Determine the [x, y] coordinate at the center of the cell enclosing the given text.  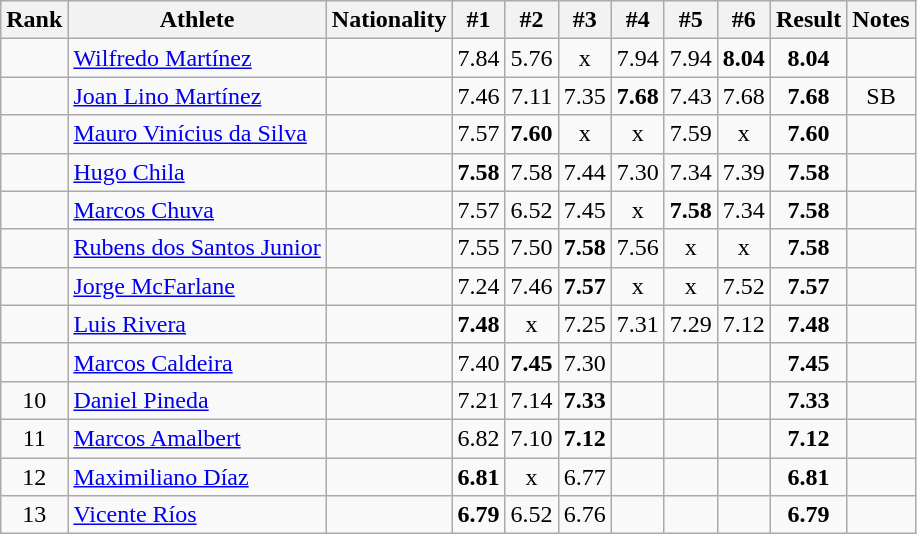
6.76 [584, 515]
7.56 [638, 248]
11 [34, 438]
Joan Lino Martínez [197, 96]
Wilfredo Martínez [197, 58]
#3 [584, 20]
#1 [478, 20]
Vicente Ríos [197, 515]
7.44 [584, 172]
7.55 [478, 248]
7.84 [478, 58]
5.76 [532, 58]
7.14 [532, 400]
Luis Rivera [197, 324]
Hugo Chila [197, 172]
Marcos Caldeira [197, 362]
6.82 [478, 438]
7.25 [584, 324]
7.59 [690, 134]
Mauro Vinícius da Silva [197, 134]
Marcos Amalbert [197, 438]
#6 [744, 20]
7.39 [744, 172]
Jorge McFarlane [197, 286]
10 [34, 400]
7.43 [690, 96]
Daniel Pineda [197, 400]
Marcos Chuva [197, 210]
7.40 [478, 362]
7.11 [532, 96]
#4 [638, 20]
7.35 [584, 96]
7.52 [744, 286]
Nationality [389, 20]
Athlete [197, 20]
#2 [532, 20]
7.21 [478, 400]
13 [34, 515]
6.77 [584, 477]
#5 [690, 20]
7.10 [532, 438]
Rubens dos Santos Junior [197, 248]
7.29 [690, 324]
Rank [34, 20]
Result [808, 20]
7.31 [638, 324]
Notes [881, 20]
7.24 [478, 286]
7.50 [532, 248]
SB [881, 96]
12 [34, 477]
Maximiliano Díaz [197, 477]
